Detect which cell encompasses the target text, then output its [x, y] center coordinate. 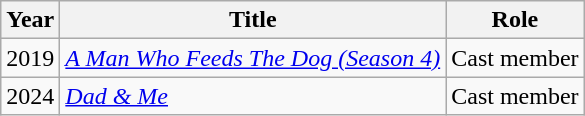
2019 [30, 58]
A Man Who Feeds The Dog (Season 4) [253, 58]
Role [515, 20]
Year [30, 20]
Title [253, 20]
2024 [30, 96]
Dad & Me [253, 96]
